Determine the [X, Y] coordinate at the center of the cell enclosing the given text.  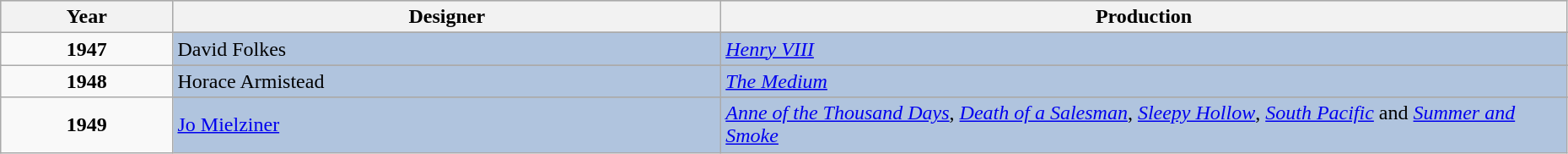
1947 [87, 49]
Anne of the Thousand Days, Death of a Salesman, Sleepy Hollow, South Pacific and Summer and Smoke [1144, 125]
Henry VIII [1144, 49]
Production [1144, 17]
Jo Mielziner [447, 125]
Designer [447, 17]
Year [87, 17]
The Medium [1144, 81]
Horace Armistead [447, 81]
David Folkes [447, 49]
1949 [87, 125]
1948 [87, 81]
